Search for the cell housing the specified text and yield its (X, Y) center coordinate. 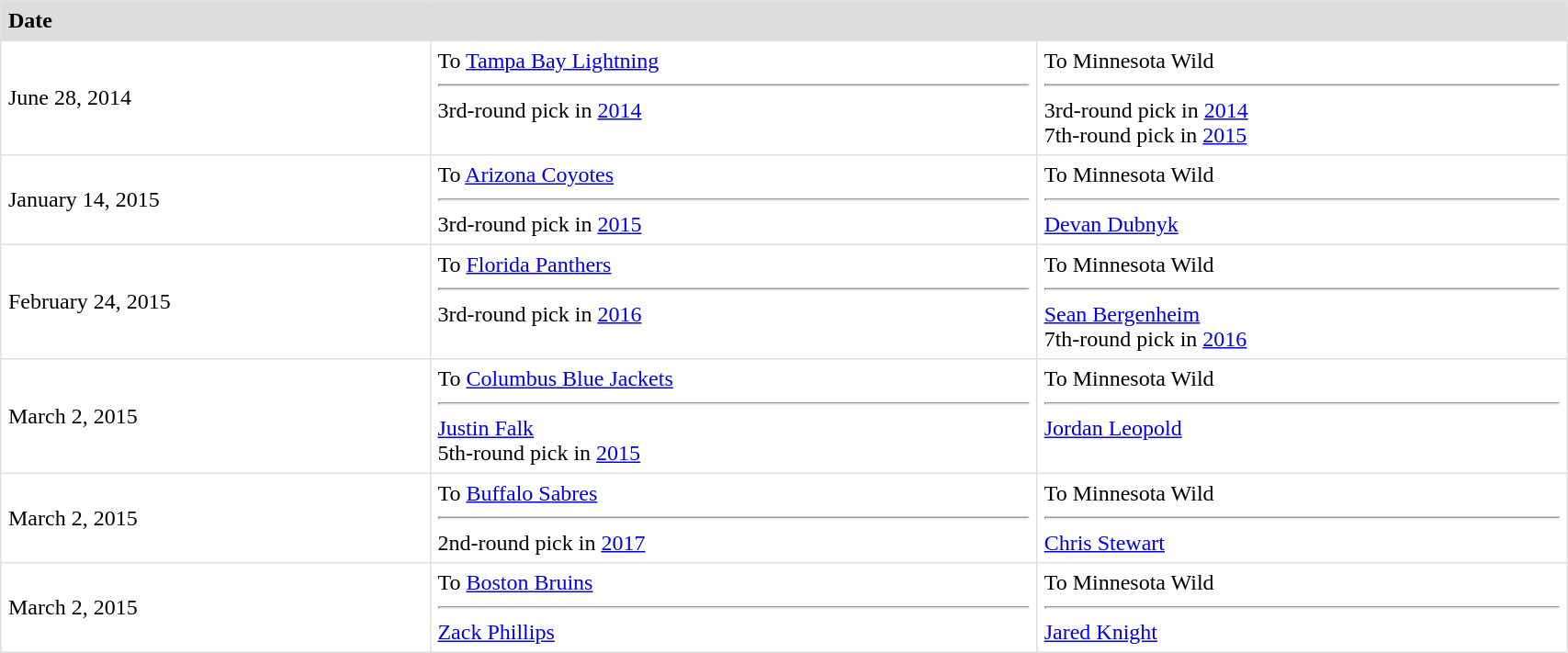
To Arizona Coyotes 3rd-round pick in 2015 (733, 200)
To Florida Panthers 3rd-round pick in 2016 (733, 301)
To Minnesota Wild3rd-round pick in 20147th-round pick in 2015 (1301, 97)
To Minnesota WildDevan Dubnyk (1301, 200)
To Tampa Bay Lightning 3rd-round pick in 2014 (733, 97)
To Minnesota WildJordan Leopold (1301, 416)
June 28, 2014 (215, 97)
To Minnesota WildChris Stewart (1301, 518)
To Buffalo Sabres 2nd-round pick in 2017 (733, 518)
To Columbus Blue Jackets Justin Falk5th-round pick in 2015 (733, 416)
To Minnesota WildJared Knight (1301, 608)
To Boston Bruins Zack Phillips (733, 608)
February 24, 2015 (215, 301)
To Minnesota WildSean Bergenheim7th-round pick in 2016 (1301, 301)
January 14, 2015 (215, 200)
Date (215, 21)
